Extract the [X, Y] coordinate from the center of the cell holding the provided text.  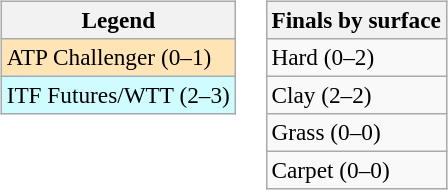
Legend [118, 20]
Carpet (0–0) [356, 171]
Finals by surface [356, 20]
Hard (0–2) [356, 57]
Clay (2–2) [356, 95]
ITF Futures/WTT (2–3) [118, 95]
Grass (0–0) [356, 133]
ATP Challenger (0–1) [118, 57]
